Extract the [X, Y] coordinate from the center of the cell holding the provided text.  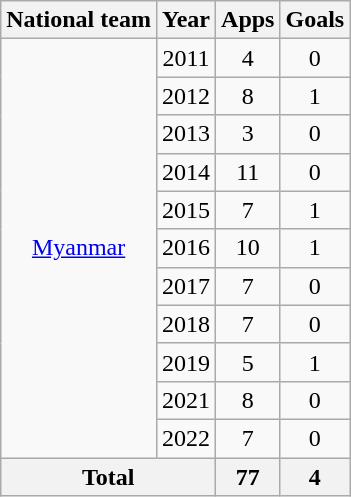
3 [248, 134]
2016 [186, 248]
National team [79, 20]
11 [248, 172]
2015 [186, 210]
Apps [248, 20]
Total [108, 477]
2017 [186, 286]
Goals [315, 20]
10 [248, 248]
77 [248, 477]
2021 [186, 400]
Myanmar [79, 248]
2014 [186, 172]
2022 [186, 438]
5 [248, 362]
2012 [186, 96]
2019 [186, 362]
Year [186, 20]
2018 [186, 324]
2011 [186, 58]
2013 [186, 134]
